Find where the given text appears and provide that cell's center as (X, Y) coordinate. 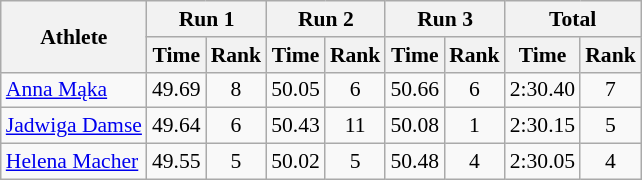
50.48 (414, 162)
Run 3 (444, 19)
50.66 (414, 90)
49.55 (176, 162)
50.43 (296, 126)
49.64 (176, 126)
1 (474, 126)
49.69 (176, 90)
8 (236, 90)
Run 1 (206, 19)
50.02 (296, 162)
Total (573, 19)
11 (356, 126)
2:30.15 (542, 126)
Anna Mąka (74, 90)
Jadwiga Damse (74, 126)
2:30.40 (542, 90)
7 (610, 90)
50.05 (296, 90)
2:30.05 (542, 162)
Athlete (74, 36)
50.08 (414, 126)
Helena Macher (74, 162)
Run 2 (326, 19)
